Return the (x, y) coordinate for the center point of the cell that contains the specified text.  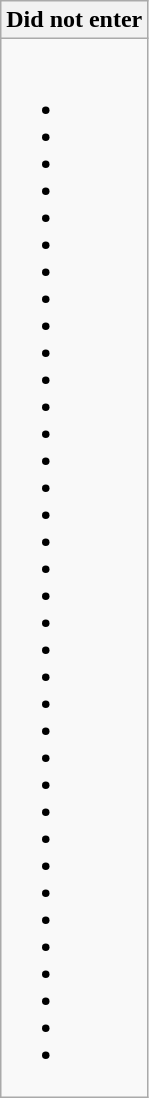
Did not enter (74, 20)
